Extract the [X, Y] coordinate from the center of the cell holding the provided text.  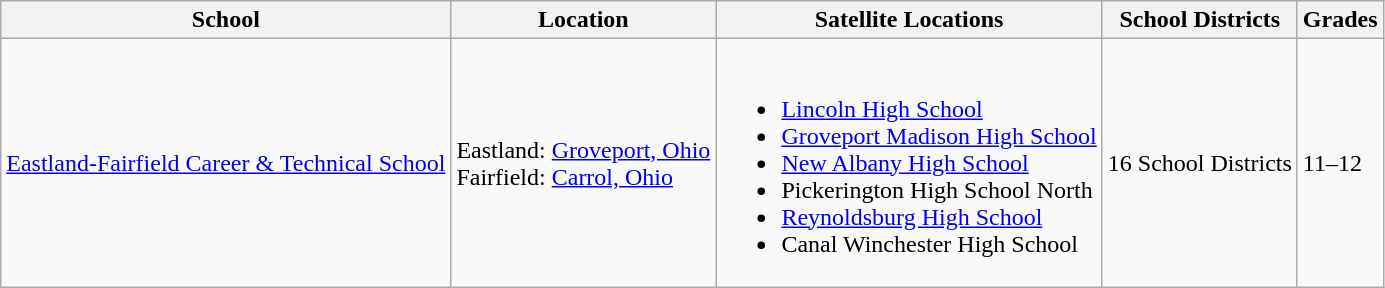
Eastland-Fairfield Career & Technical School [226, 163]
16 School Districts [1200, 163]
11–12 [1340, 163]
Location [584, 20]
School Districts [1200, 20]
Eastland: Groveport, OhioFairfield: Carrol, Ohio [584, 163]
Grades [1340, 20]
Satellite Locations [909, 20]
School [226, 20]
